Output the [X, Y] coordinate of the center of the cell containing the given text.  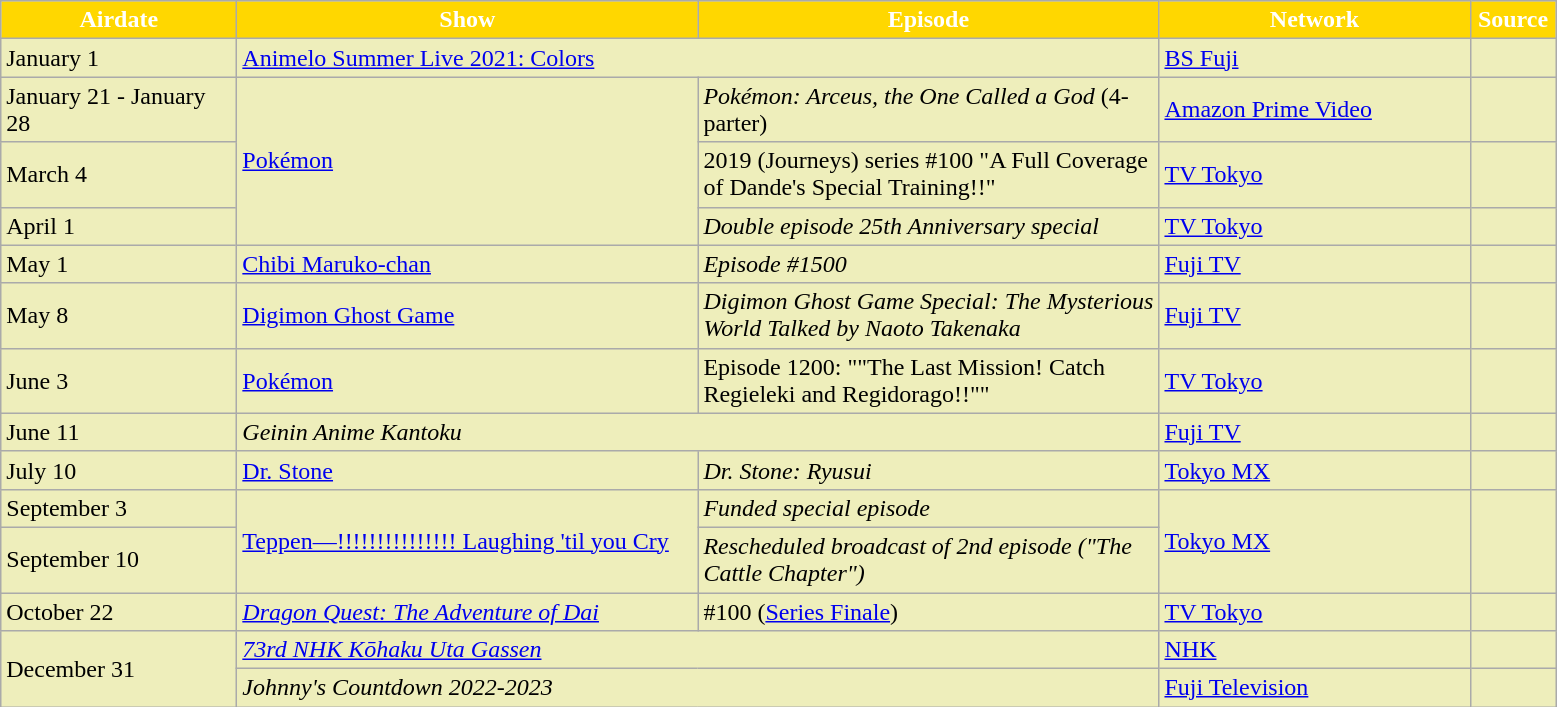
73rd NHK Kōhaku Uta Gassen [698, 650]
Double episode 25th Anniversary special [928, 226]
April 1 [119, 226]
Chibi Maruko-chan [468, 264]
Funded special episode [928, 508]
Dr. Stone [468, 470]
June 3 [119, 380]
March 4 [119, 174]
Episode #1500 [928, 264]
Airdate [119, 20]
Dragon Quest: The Adventure of Dai [468, 611]
Digimon Ghost Game Special: The Mysterious World Talked by Naoto Takenaka [928, 316]
Fuji Television [1314, 688]
December 31 [119, 669]
#100 (Series Finale) [928, 611]
Teppen—!!!!!!!!!!!!!!! Laughing 'til you Cry [468, 540]
January 21 - January 28 [119, 110]
Amazon Prime Video [1314, 110]
Source [1513, 20]
Show [468, 20]
Dr. Stone: Ryusui [928, 470]
July 10 [119, 470]
Johnny's Countdown 2022-2023 [698, 688]
Network [1314, 20]
2019 (Journeys) series #100 "A Full Coverage of Dande's Special Training!!" [928, 174]
June 11 [119, 432]
May 1 [119, 264]
BS Fuji [1314, 58]
Geinin Anime Kantoku [698, 432]
May 8 [119, 316]
NHK [1314, 650]
September 10 [119, 560]
Animelo Summer Live 2021: Colors [698, 58]
Digimon Ghost Game [468, 316]
October 22 [119, 611]
Rescheduled broadcast of 2nd episode ("The Cattle Chapter") [928, 560]
September 3 [119, 508]
Pokémon: Arceus, the One Called a God (4-parter) [928, 110]
January 1 [119, 58]
Episode [928, 20]
Episode 1200: ""The Last Mission! Catch Regieleki and Regidorago!!"" [928, 380]
